Scan for the cell matching the given text and deliver its (X, Y) coordinate at center. 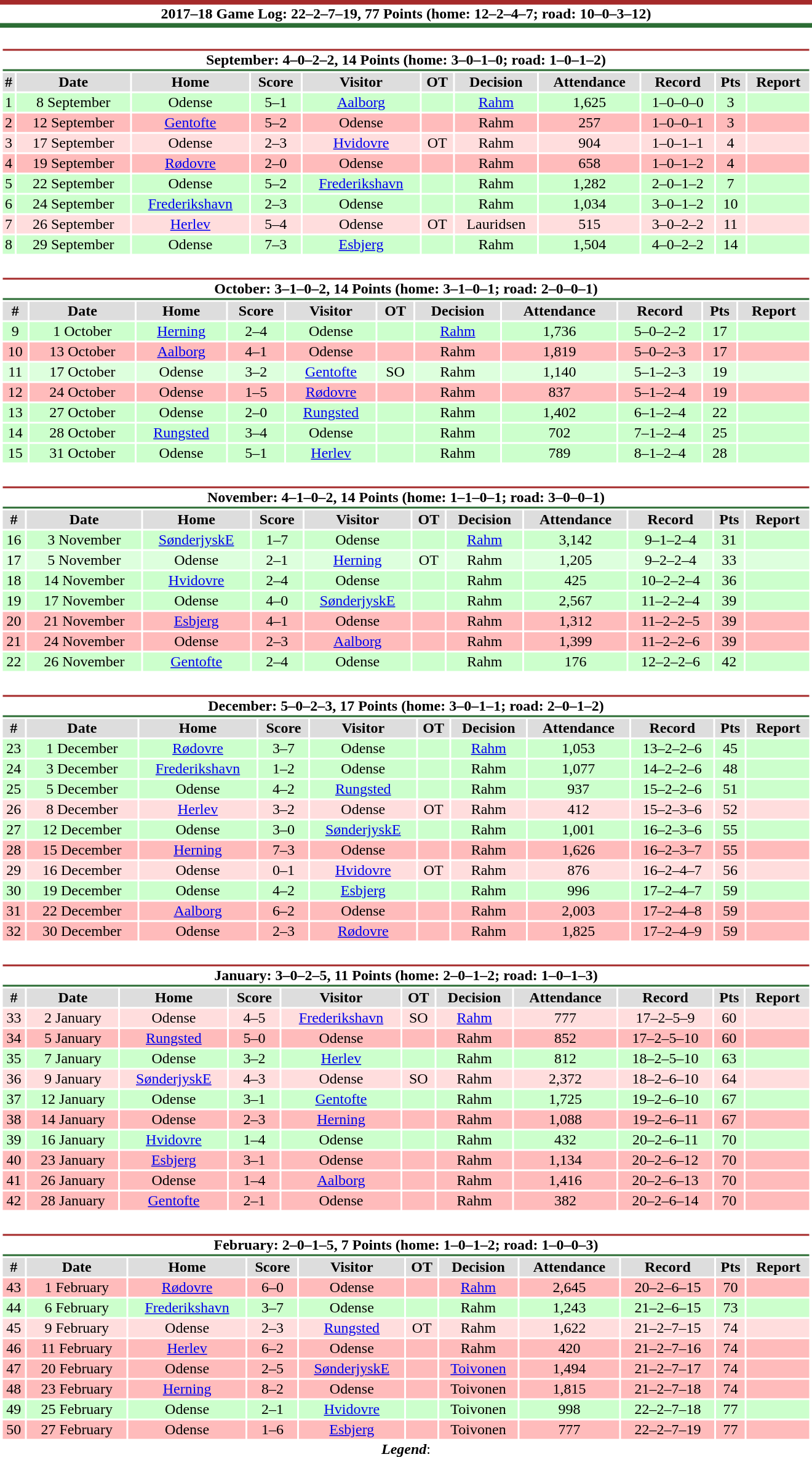
17–2–5–10 (666, 1038)
23 February (77, 1389)
14 January (73, 1119)
1,819 (559, 351)
46 (14, 1348)
4–0 (277, 601)
20–2–6–14 (666, 1200)
28 January (73, 1200)
23 (14, 749)
21 November (84, 621)
38 (14, 1119)
1,001 (578, 830)
20–2–6–11 (666, 1140)
1,725 (565, 1100)
February: 2–0–1–5, 7 Points (home: 1–0–1–2; road: 1–0–0–3) (406, 1245)
3 December (82, 768)
3,142 (576, 540)
1,825 (578, 931)
5 December (82, 789)
1,399 (576, 642)
14–2–2–6 (672, 768)
5–4 (276, 225)
October: 3–1–0–2, 14 Points (home: 3–1–0–1; road: 2–0–0–1) (406, 289)
26 September (73, 225)
1–2 (284, 768)
789 (559, 453)
20 (14, 621)
11–2–2–5 (671, 621)
382 (565, 1200)
22 December (82, 911)
35 (14, 1059)
5–1–2–3 (659, 372)
20–2–6–13 (666, 1181)
1,077 (578, 768)
1–0–1–2 (678, 163)
1 February (77, 1288)
13–2–2–6 (672, 749)
17 October (82, 372)
27 October (82, 413)
1–6 (272, 1429)
Lauridsen (496, 225)
6 (9, 204)
3–4 (256, 433)
56 (730, 871)
4–5 (255, 1018)
9–1–2–4 (671, 540)
876 (578, 871)
5–0 (255, 1038)
7–1–2–4 (659, 433)
21–2–7–17 (668, 1369)
13 October (82, 351)
22–2–7–18 (668, 1410)
17–2–4–8 (672, 911)
9 January (73, 1079)
16 January (73, 1140)
996 (578, 890)
21–2–7–15 (668, 1328)
51 (730, 789)
17 September (73, 143)
1,402 (559, 413)
September: 4–0–2–2, 14 Points (home: 3–0–1–0; road: 1–0–1–2) (406, 60)
73 (731, 1307)
15 (15, 453)
2 (9, 122)
32 (14, 931)
12–2–2–6 (671, 661)
1,815 (570, 1389)
515 (589, 225)
2,645 (570, 1288)
998 (570, 1410)
12 December (82, 830)
22 September (73, 184)
30 December (82, 931)
2–0–1–2 (678, 184)
9 February (77, 1328)
31 October (82, 453)
5–0–2–2 (659, 332)
9–2–2–4 (671, 561)
257 (589, 122)
904 (589, 143)
2,372 (565, 1079)
1,625 (589, 103)
24 November (84, 642)
5–1–2–4 (659, 392)
December: 5–0–2–3, 17 Points (home: 3–0–1–1; road: 2–0–1–2) (406, 706)
22–2–7–19 (668, 1429)
15–2–2–6 (672, 789)
1–5 (256, 392)
52 (730, 809)
8–1–2–4 (659, 453)
0–1 (284, 871)
18–2–5–10 (666, 1059)
21 (14, 642)
8 December (82, 809)
1–0–0–0 (678, 103)
1,205 (576, 561)
1–7 (277, 540)
17–2–5–9 (666, 1018)
5 January (73, 1038)
20 February (77, 1369)
20–2–6–15 (668, 1288)
1,504 (589, 244)
658 (589, 163)
44 (14, 1307)
16–2–4–7 (672, 871)
5 November (84, 561)
14 November (84, 580)
34 (14, 1038)
3–0 (284, 830)
837 (559, 392)
24 October (82, 392)
21–2–6–15 (668, 1307)
1 (9, 103)
20–2–6–12 (666, 1160)
11–2–2–4 (671, 601)
1,034 (589, 204)
412 (578, 809)
1 October (82, 332)
8 September (73, 103)
23 January (73, 1160)
702 (559, 433)
1,134 (565, 1160)
2 January (73, 1018)
1,312 (576, 621)
18 (14, 580)
26 November (84, 661)
17 November (84, 601)
30 (14, 890)
852 (565, 1038)
12 January (73, 1100)
2–5 (272, 1369)
3 November (84, 540)
November: 4–1–0–2, 14 Points (home: 1–1–0–1; road: 3–0–0–1) (406, 497)
1,140 (559, 372)
1–0–0–1 (678, 122)
18–2–6–10 (666, 1079)
4–0–2–2 (678, 244)
16 (14, 540)
13 (15, 413)
1,416 (565, 1181)
9 (15, 332)
8 (9, 244)
19–2–6–10 (666, 1100)
47 (14, 1369)
19 September (73, 163)
19 December (82, 890)
176 (576, 661)
15–2–3–6 (672, 809)
2,567 (576, 601)
40 (14, 1160)
11–2–2–6 (671, 642)
6–1–2–4 (659, 413)
937 (578, 789)
1,626 (578, 850)
January: 3–0–2–5, 11 Points (home: 2–0–1–2; road: 1–0–1–3) (406, 976)
3–0–2–2 (678, 225)
15 December (82, 850)
25 February (77, 1410)
3–0–1–2 (678, 204)
4–3 (255, 1079)
8–2 (272, 1389)
1 December (82, 749)
29 September (73, 244)
1–0–1–1 (678, 143)
21–2–7–18 (668, 1389)
50 (14, 1429)
1,053 (578, 749)
2,003 (578, 911)
19–2–6–11 (666, 1119)
6 February (77, 1307)
26 (14, 809)
16 December (82, 871)
5–0–2–3 (659, 351)
7 January (73, 1059)
26 January (73, 1181)
24 (14, 768)
1,622 (570, 1328)
425 (576, 580)
1,088 (565, 1119)
16–2–3–6 (672, 830)
17–2–4–7 (672, 890)
16–2–3–7 (672, 850)
11 February (77, 1348)
1,282 (589, 184)
10–2–2–4 (671, 580)
420 (570, 1348)
63 (729, 1059)
21–2–7–16 (668, 1348)
12 September (73, 122)
49 (14, 1410)
812 (565, 1059)
24 September (73, 204)
1,243 (570, 1307)
29 (14, 871)
1,736 (559, 332)
28 October (82, 433)
432 (565, 1140)
12 (15, 392)
6–0 (272, 1288)
1,494 (570, 1369)
43 (14, 1288)
64 (729, 1079)
5 (9, 184)
27 (14, 830)
41 (14, 1181)
37 (14, 1100)
27 February (77, 1429)
17–2–4–9 (672, 931)
